Scan for the cell matching the given text and deliver its (x, y) coordinate at center. 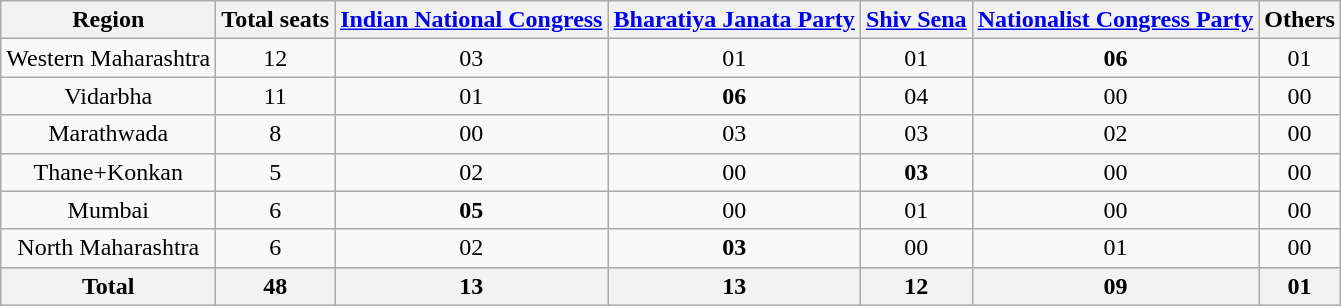
04 (916, 96)
Region (108, 20)
05 (472, 210)
Shiv Sena (916, 20)
Thane+Konkan (108, 172)
North Maharashtra (108, 248)
Others (1300, 20)
48 (276, 286)
Indian National Congress (472, 20)
Western Maharashtra (108, 58)
8 (276, 134)
09 (1116, 286)
Bharatiya Janata Party (734, 20)
Total (108, 286)
Vidarbha (108, 96)
Mumbai (108, 210)
11 (276, 96)
Marathwada (108, 134)
Nationalist Congress Party (1116, 20)
5 (276, 172)
Total seats (276, 20)
